Search for the cell housing the specified text and yield its [x, y] center coordinate. 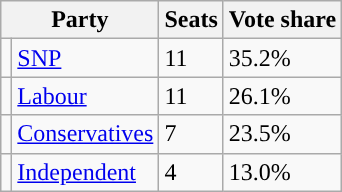
Labour [86, 96]
4 [191, 172]
13.0% [282, 172]
26.1% [282, 96]
Conservatives [86, 134]
23.5% [282, 134]
Vote share [282, 20]
Independent [86, 172]
35.2% [282, 58]
Party [80, 20]
Seats [191, 20]
SNP [86, 58]
7 [191, 134]
